Return the (X, Y) coordinate for the center point of the cell that contains the specified text.  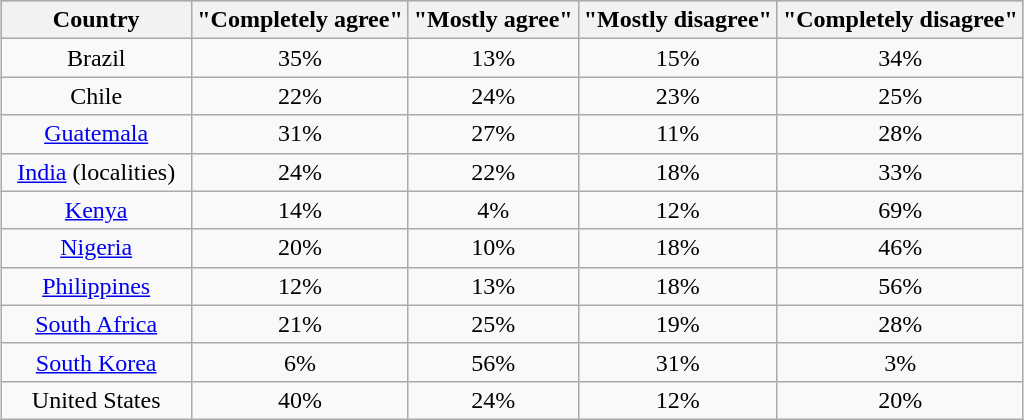
Kenya (96, 210)
"Mostly agree" (493, 20)
"Completely agree" (300, 20)
"Mostly disagree" (678, 20)
4% (493, 210)
United States (96, 400)
10% (493, 248)
21% (300, 324)
15% (678, 58)
3% (900, 362)
11% (678, 134)
India (localities) (96, 172)
23% (678, 96)
34% (900, 58)
Chile (96, 96)
Brazil (96, 58)
40% (300, 400)
27% (493, 134)
Country (96, 20)
33% (900, 172)
19% (678, 324)
6% (300, 362)
Nigeria (96, 248)
South Korea (96, 362)
Philippines (96, 286)
South Africa (96, 324)
Guatemala (96, 134)
14% (300, 210)
46% (900, 248)
35% (300, 58)
69% (900, 210)
"Completely disagree" (900, 20)
